Extract the [X, Y] coordinate from the center of the cell holding the provided text.  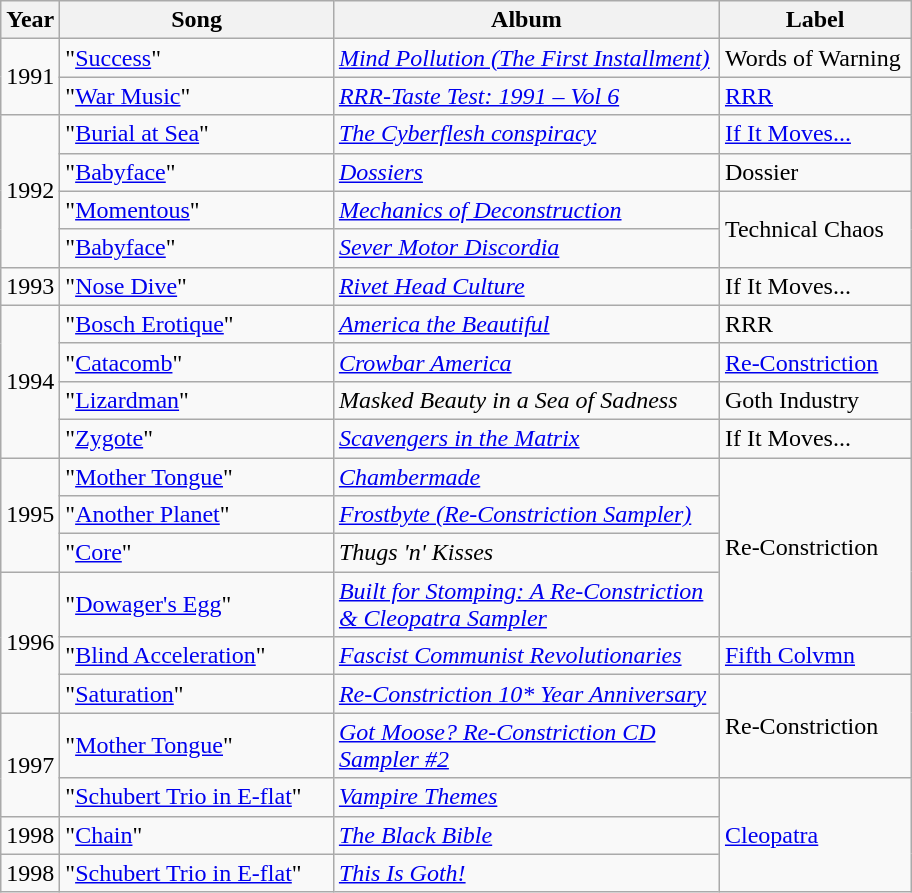
Fifth Colvmn [814, 656]
Album [526, 20]
"Core" [197, 553]
"Nose Dive" [197, 286]
"Bosch Erotique" [197, 324]
1997 [30, 764]
Re-Constriction 10* Year Anniversary [526, 694]
1995 [30, 515]
This Is Goth! [526, 873]
1996 [30, 642]
Dossiers [526, 172]
"Another Planet" [197, 515]
Fascist Communist Revolutionaries [526, 656]
Vampire Themes [526, 797]
"Zygote" [197, 438]
Technical Chaos [814, 229]
Goth Industry [814, 400]
"Momentous" [197, 210]
Song [197, 20]
RRR-Taste Test: 1991 – Vol 6 [526, 96]
"Blind Acceleration" [197, 656]
"Lizardman" [197, 400]
The Black Bible [526, 835]
Thugs 'n' Kisses [526, 553]
Chambermade [526, 477]
Crowbar America [526, 362]
Masked Beauty in a Sea of Sadness [526, 400]
"Saturation" [197, 694]
Frostbyte (Re-Constriction Sampler) [526, 515]
Words of Warning [814, 58]
Mechanics of Deconstruction [526, 210]
Mind Pollution (The First Installment) [526, 58]
1991 [30, 77]
Rivet Head Culture [526, 286]
Cleopatra [814, 835]
Label [814, 20]
1993 [30, 286]
"Dowager's Egg" [197, 604]
America the Beautiful [526, 324]
Got Moose? Re-Constriction CD Sampler #2 [526, 746]
1994 [30, 381]
"Success" [197, 58]
Built for Stomping: A Re-Constriction & Cleopatra Sampler [526, 604]
The Cyberflesh conspiracy [526, 134]
"Burial at Sea" [197, 134]
Scavengers in the Matrix [526, 438]
"Chain" [197, 835]
Sever Motor Discordia [526, 248]
"Catacomb" [197, 362]
"War Music" [197, 96]
Year [30, 20]
1992 [30, 191]
Dossier [814, 172]
